Locate the cell with the specified text and output its [x, y] center coordinate. 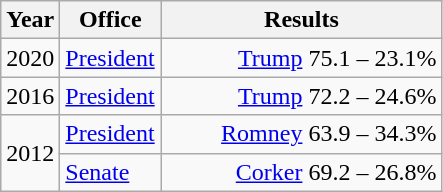
Senate [110, 172]
2020 [30, 58]
2016 [30, 96]
Trump 72.2 – 24.6% [302, 96]
2012 [30, 153]
Trump 75.1 – 23.1% [302, 58]
Year [30, 20]
Corker 69.2 – 26.8% [302, 172]
Results [302, 20]
Romney 63.9 – 34.3% [302, 134]
Office [110, 20]
